Detect which cell encompasses the target text, then output its (X, Y) center coordinate. 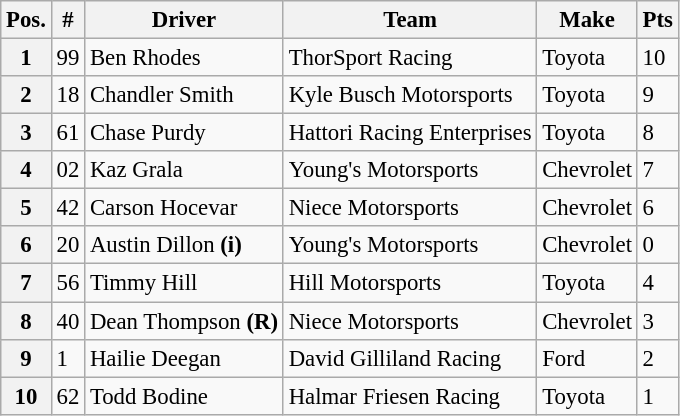
42 (68, 208)
# (68, 20)
Hattori Racing Enterprises (410, 133)
0 (658, 245)
Driver (184, 20)
99 (68, 58)
Pos. (26, 20)
Hill Motorsports (410, 283)
5 (26, 208)
Pts (658, 20)
20 (68, 245)
02 (68, 170)
Austin Dillon (i) (184, 245)
Ford (587, 358)
18 (68, 95)
Timmy Hill (184, 283)
Chase Purdy (184, 133)
56 (68, 283)
Team (410, 20)
Ben Rhodes (184, 58)
Dean Thompson (R) (184, 321)
Todd Bodine (184, 396)
Kyle Busch Motorsports (410, 95)
Chandler Smith (184, 95)
Halmar Friesen Racing (410, 396)
40 (68, 321)
Hailie Deegan (184, 358)
ThorSport Racing (410, 58)
61 (68, 133)
Kaz Grala (184, 170)
David Gilliland Racing (410, 358)
62 (68, 396)
Make (587, 20)
Carson Hocevar (184, 208)
